Determine the [X, Y] coordinate at the center of the cell enclosing the given text.  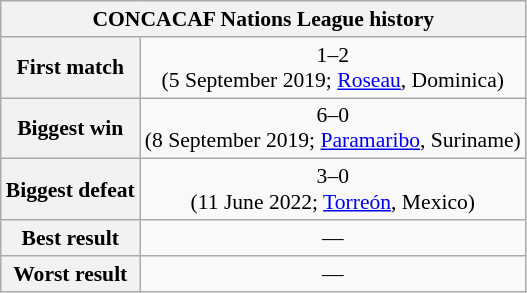
Biggest win [70, 128]
Best result [70, 238]
First match [70, 68]
Worst result [70, 274]
Biggest defeat [70, 190]
CONCACAF Nations League history [264, 19]
3–0 (11 June 2022; Torreón, Mexico) [333, 190]
6–0 (8 September 2019; Paramaribo, Suriname) [333, 128]
1–2 (5 September 2019; Roseau, Dominica) [333, 68]
